Return (X, Y) of the center of cell containing provided text 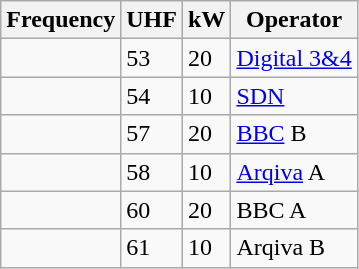
Frequency (61, 20)
Arqiva B (294, 248)
UHF (152, 20)
60 (152, 210)
kW (206, 20)
Arqiva A (294, 172)
Digital 3&4 (294, 58)
BBC A (294, 210)
57 (152, 134)
53 (152, 58)
Operator (294, 20)
54 (152, 96)
SDN (294, 96)
61 (152, 248)
58 (152, 172)
BBC B (294, 134)
